Scan for the cell matching the given text and deliver its (X, Y) coordinate at center. 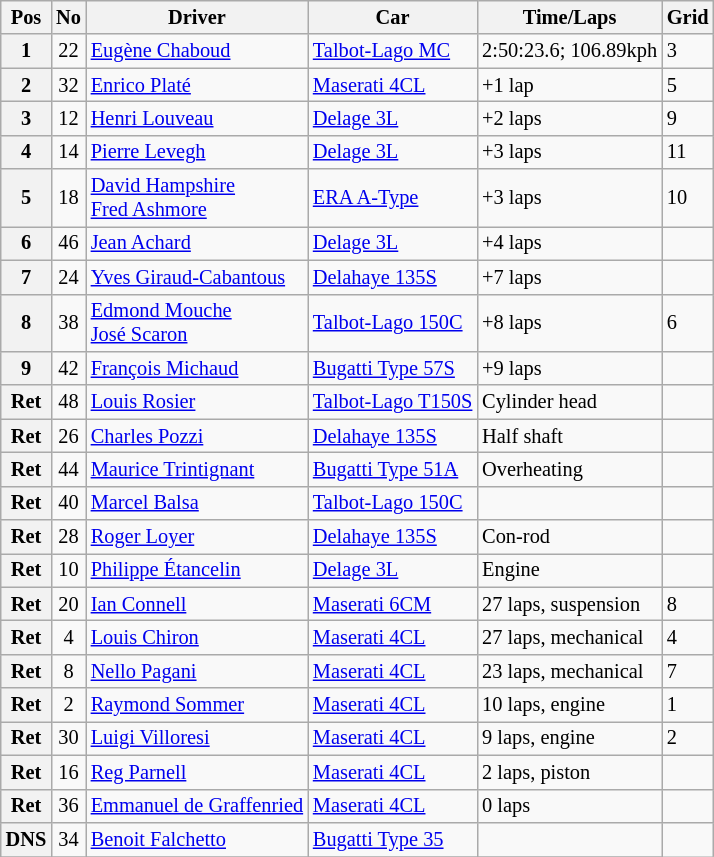
2 laps, piston (570, 772)
+9 laps (570, 368)
+4 laps (570, 243)
Reg Parnell (197, 772)
François Michaud (197, 368)
Ian Connell (197, 604)
Maserati 6CM (392, 604)
28 (68, 537)
ERA A-Type (392, 198)
20 (68, 604)
11 (688, 152)
Eugène Chaboud (197, 51)
38 (68, 323)
48 (68, 402)
Jean Achard (197, 243)
Driver (197, 17)
+7 laps (570, 277)
+1 lap (570, 85)
40 (68, 503)
46 (68, 243)
30 (68, 738)
Luigi Villoresi (197, 738)
Half shaft (570, 436)
Edmond Mouche José Scaron (197, 323)
Maurice Trintignant (197, 469)
Engine (570, 570)
David Hampshire Fred Ashmore (197, 198)
Overheating (570, 469)
27 laps, mechanical (570, 637)
14 (68, 152)
0 laps (570, 806)
26 (68, 436)
16 (68, 772)
24 (68, 277)
Philippe Étancelin (197, 570)
18 (68, 198)
Pos (26, 17)
Yves Giraud-Cabantous (197, 277)
Talbot-Lago MC (392, 51)
Car (392, 17)
Talbot-Lago T150S (392, 402)
32 (68, 85)
Time/Laps (570, 17)
+8 laps (570, 323)
Nello Pagani (197, 671)
36 (68, 806)
Bugatti Type 57S (392, 368)
9 laps, engine (570, 738)
34 (68, 839)
Bugatti Type 51A (392, 469)
Grid (688, 17)
DNS (26, 839)
Enrico Platé (197, 85)
Louis Chiron (197, 637)
42 (68, 368)
2:50:23.6; 106.89kph (570, 51)
27 laps, suspension (570, 604)
22 (68, 51)
Benoit Falchetto (197, 839)
Raymond Sommer (197, 705)
Louis Rosier (197, 402)
Charles Pozzi (197, 436)
Marcel Balsa (197, 503)
10 laps, engine (570, 705)
Pierre Levegh (197, 152)
Henri Louveau (197, 118)
Cylinder head (570, 402)
Con-rod (570, 537)
No (68, 17)
+2 laps (570, 118)
23 laps, mechanical (570, 671)
12 (68, 118)
Emmanuel de Graffenried (197, 806)
Roger Loyer (197, 537)
Bugatti Type 35 (392, 839)
44 (68, 469)
